Determine the [x, y] coordinate at the center of the cell enclosing the given text.  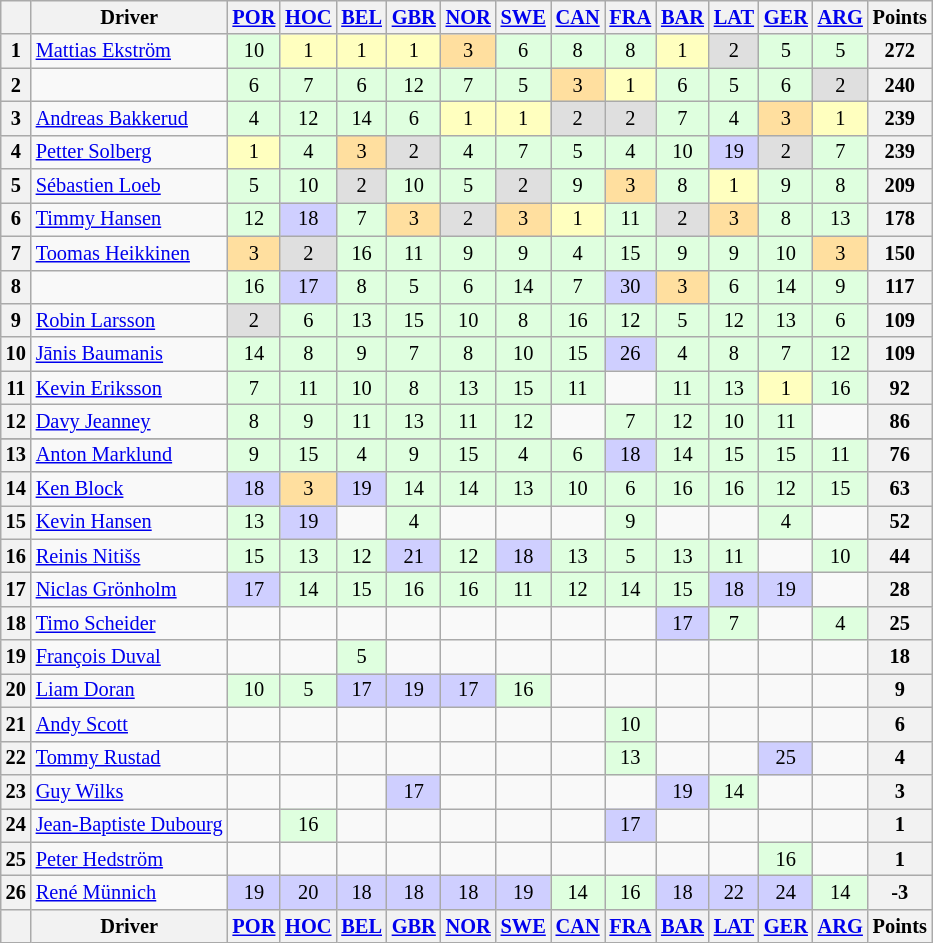
François Duval [130, 657]
Timo Scheider [130, 623]
Anton Marklund [130, 455]
Ken Block [130, 489]
86 [900, 421]
Niclas Grönholm [130, 589]
Robin Larsson [130, 320]
Kevin Eriksson [130, 388]
Jean-Baptiste Dubourg [130, 825]
178 [900, 219]
Davy Jeanney [130, 421]
Andy Scott [130, 724]
Tommy Rustad [130, 758]
92 [900, 388]
76 [900, 455]
Peter Hedström [130, 859]
150 [900, 253]
Guy Wilks [130, 791]
-3 [900, 892]
Petter Solberg [130, 152]
Kevin Hansen [130, 522]
52 [900, 522]
Timmy Hansen [130, 219]
44 [900, 556]
63 [900, 489]
Reinis Nitišs [130, 556]
117 [900, 287]
Andreas Bakkerud [130, 118]
René Münnich [130, 892]
209 [900, 186]
Mattias Ekström [130, 51]
240 [900, 85]
Jānis Baumanis [130, 354]
28 [900, 589]
Liam Doran [130, 690]
Sébastien Loeb [130, 186]
23 [16, 791]
Toomas Heikkinen [130, 253]
272 [900, 51]
30 [630, 287]
